Locate the cell with the specified text and output its (X, Y) center coordinate. 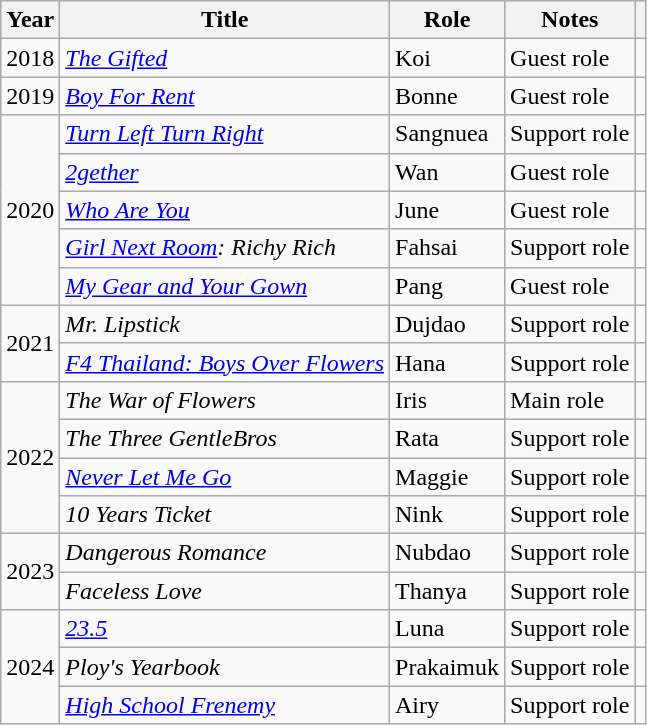
Luna (448, 629)
2024 (30, 667)
2022 (30, 457)
June (448, 210)
Rata (448, 438)
F4 Thailand: Boys Over Flowers (225, 362)
Prakaimuk (448, 667)
Bonne (448, 96)
Koi (448, 58)
23.5 (225, 629)
Title (225, 20)
Faceless Love (225, 591)
Hana (448, 362)
Who Are You (225, 210)
2018 (30, 58)
Boy For Rent (225, 96)
2019 (30, 96)
Thanya (448, 591)
Maggie (448, 477)
Turn Left Turn Right (225, 134)
Girl Next Room: Richy Rich (225, 248)
Dangerous Romance (225, 553)
Ploy's Yearbook (225, 667)
Sangnuea (448, 134)
Notes (570, 20)
Airy (448, 705)
Nink (448, 515)
Never Let Me Go (225, 477)
2020 (30, 210)
Role (448, 20)
Nubdao (448, 553)
Dujdao (448, 324)
The Three GentleBros (225, 438)
High School Frenemy (225, 705)
Pang (448, 286)
The War of Flowers (225, 400)
10 Years Ticket (225, 515)
2023 (30, 572)
Year (30, 20)
Main role (570, 400)
Mr. Lipstick (225, 324)
The Gifted (225, 58)
Iris (448, 400)
Fahsai (448, 248)
My Gear and Your Gown (225, 286)
2gether (225, 172)
2021 (30, 343)
Wan (448, 172)
